Search for the cell housing the specified text and yield its (x, y) center coordinate. 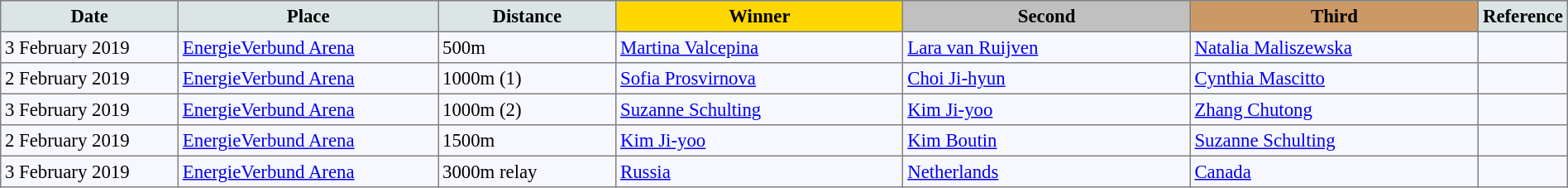
Lara van Ruijven (1047, 47)
3000m relay (528, 171)
1000m (2) (528, 109)
Third (1334, 17)
Russia (759, 171)
1000m (1) (528, 79)
500m (528, 47)
Choi Ji-hyun (1047, 79)
Canada (1334, 171)
Martina Valcepina (759, 47)
Zhang Chutong (1334, 109)
Natalia Maliszewska (1334, 47)
Kim Boutin (1047, 141)
Netherlands (1047, 171)
Winner (759, 17)
Reference (1523, 17)
Distance (528, 17)
Cynthia Mascitto (1334, 79)
Date (89, 17)
Sofia Prosvirnova (759, 79)
1500m (528, 141)
Place (308, 17)
Second (1047, 17)
